Provide the [X, Y] coordinate of the cell's center where the given text is located.  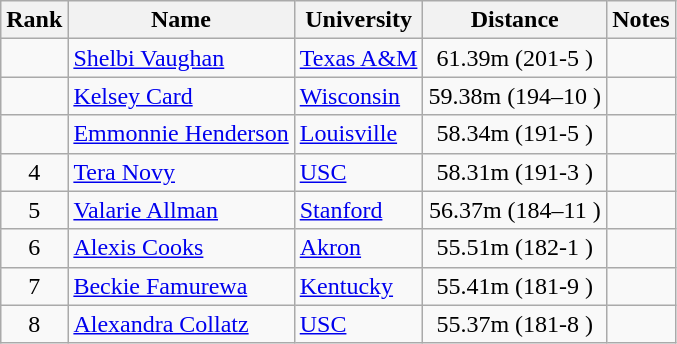
Kentucky [358, 286]
56.37m (184–11 ) [515, 210]
8 [34, 324]
59.38m (194–10 ) [515, 96]
Distance [515, 20]
55.41m (181-9 ) [515, 286]
7 [34, 286]
Emmonnie Henderson [181, 134]
6 [34, 248]
Beckie Famurewa [181, 286]
5 [34, 210]
Tera Novy [181, 172]
Kelsey Card [181, 96]
Alexandra Collatz [181, 324]
Notes [641, 20]
Louisville [358, 134]
55.51m (182-1 ) [515, 248]
58.31m (191-3 ) [515, 172]
Valarie Allman [181, 210]
Texas A&M [358, 58]
Shelbi Vaughan [181, 58]
Alexis Cooks [181, 248]
61.39m (201-5 ) [515, 58]
Stanford [358, 210]
4 [34, 172]
Rank [34, 20]
Name [181, 20]
Akron [358, 248]
55.37m (181-8 ) [515, 324]
58.34m (191-5 ) [515, 134]
Wisconsin [358, 96]
University [358, 20]
